Identify which cell holds the provided text, then report its [X, Y] central coordinate. 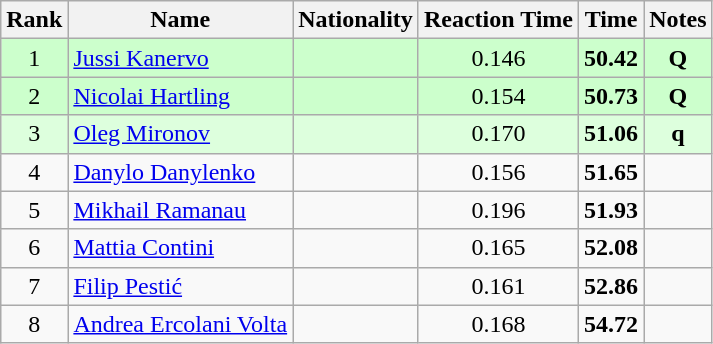
Oleg Mironov [180, 134]
0.154 [498, 96]
Nationality [356, 20]
4 [34, 172]
0.146 [498, 58]
52.86 [612, 286]
Andrea Ercolani Volta [180, 324]
Notes [678, 20]
54.72 [612, 324]
8 [34, 324]
5 [34, 210]
Mattia Contini [180, 248]
50.73 [612, 96]
51.06 [612, 134]
q [678, 134]
Jussi Kanervo [180, 58]
Time [612, 20]
Nicolai Hartling [180, 96]
50.42 [612, 58]
Name [180, 20]
0.170 [498, 134]
0.165 [498, 248]
51.65 [612, 172]
52.08 [612, 248]
0.156 [498, 172]
Reaction Time [498, 20]
0.168 [498, 324]
3 [34, 134]
0.161 [498, 286]
2 [34, 96]
7 [34, 286]
51.93 [612, 210]
6 [34, 248]
1 [34, 58]
Rank [34, 20]
Danylo Danylenko [180, 172]
0.196 [498, 210]
Mikhail Ramanau [180, 210]
Filip Pestić [180, 286]
